Return the [x, y] coordinate for the center point of the cell that contains the specified text.  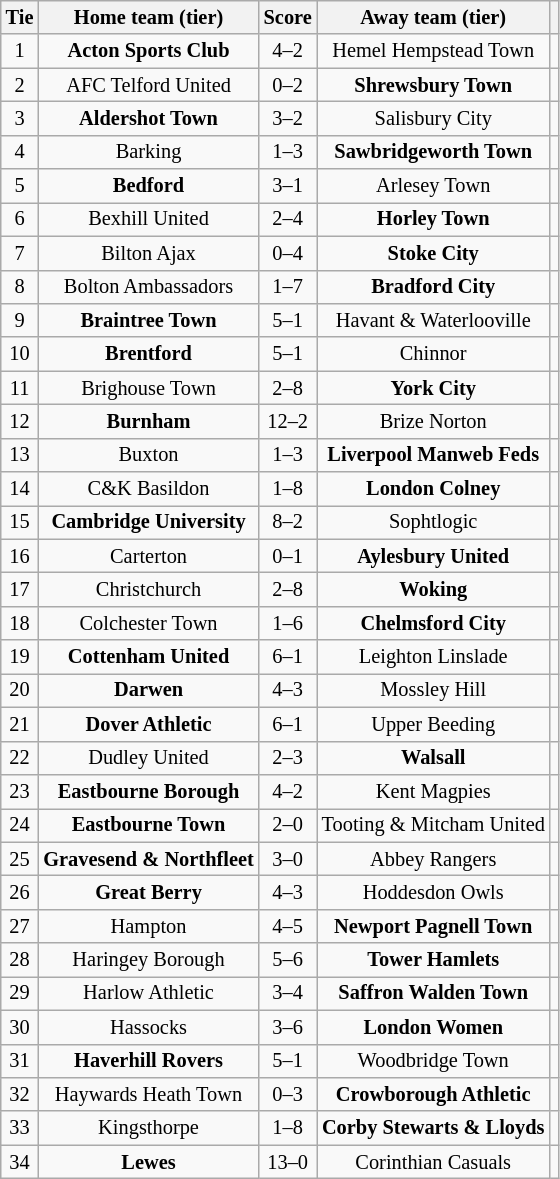
15 [20, 522]
Dover Athletic [148, 724]
London Women [434, 1027]
Upper Beeding [434, 724]
Braintree Town [148, 320]
Kent Magpies [434, 791]
Leighton Linslade [434, 657]
Bolton Ambassadors [148, 287]
Home team (tier) [148, 17]
Crowborough Athletic [434, 1094]
Aldershot Town [148, 118]
22 [20, 758]
Tower Hamlets [434, 960]
Brentford [148, 354]
21 [20, 724]
31 [20, 1061]
17 [20, 589]
5 [20, 186]
3–6 [288, 1027]
11 [20, 388]
Hemel Hempstead Town [434, 51]
Score [288, 17]
Harlow Athletic [148, 993]
Mossley Hill [434, 690]
3–4 [288, 993]
33 [20, 1128]
Havant & Waterlooville [434, 320]
Corinthian Casuals [434, 1162]
10 [20, 354]
Woodbridge Town [434, 1061]
16 [20, 556]
Hoddesdon Owls [434, 892]
Hassocks [148, 1027]
4 [20, 152]
Bedford [148, 186]
Bilton Ajax [148, 253]
Eastbourne Town [148, 825]
Haverhill Rovers [148, 1061]
2–0 [288, 825]
Kingsthorpe [148, 1128]
Corby Stewarts & Lloyds [434, 1128]
Woking [434, 589]
C&K Basildon [148, 489]
3 [20, 118]
Chelmsford City [434, 623]
26 [20, 892]
Acton Sports Club [148, 51]
32 [20, 1094]
29 [20, 993]
Sophtlogic [434, 522]
0–2 [288, 85]
1–6 [288, 623]
8–2 [288, 522]
13 [20, 455]
Shrewsbury Town [434, 85]
7 [20, 253]
Christchurch [148, 589]
24 [20, 825]
3–1 [288, 186]
London Colney [434, 489]
1 [20, 51]
Carterton [148, 556]
2–4 [288, 219]
20 [20, 690]
0–3 [288, 1094]
6 [20, 219]
Brighouse Town [148, 388]
Walsall [434, 758]
Great Berry [148, 892]
Bexhill United [148, 219]
Burnham [148, 421]
27 [20, 926]
Cambridge University [148, 522]
8 [20, 287]
34 [20, 1162]
Haringey Borough [148, 960]
AFC Telford United [148, 85]
Away team (tier) [434, 17]
Brize Norton [434, 421]
Darwen [148, 690]
Arlesey Town [434, 186]
Liverpool Manweb Feds [434, 455]
12–2 [288, 421]
Abbey Rangers [434, 859]
Eastbourne Borough [148, 791]
25 [20, 859]
3–0 [288, 859]
Gravesend & Northfleet [148, 859]
Hampton [148, 926]
Sawbridgeworth Town [434, 152]
9 [20, 320]
5–6 [288, 960]
4–5 [288, 926]
Dudley United [148, 758]
0–4 [288, 253]
Barking [148, 152]
Saffron Walden Town [434, 993]
23 [20, 791]
1–7 [288, 287]
Haywards Heath Town [148, 1094]
19 [20, 657]
Buxton [148, 455]
Newport Pagnell Town [434, 926]
Lewes [148, 1162]
Stoke City [434, 253]
3–2 [288, 118]
Chinnor [434, 354]
Tooting & Mitcham United [434, 825]
Cottenham United [148, 657]
Bradford City [434, 287]
12 [20, 421]
Colchester Town [148, 623]
2–3 [288, 758]
2 [20, 85]
Aylesbury United [434, 556]
Salisbury City [434, 118]
13–0 [288, 1162]
18 [20, 623]
Horley Town [434, 219]
Tie [20, 17]
0–1 [288, 556]
30 [20, 1027]
York City [434, 388]
14 [20, 489]
28 [20, 960]
